Determine the [x, y] coordinate at the center of the cell enclosing the given text.  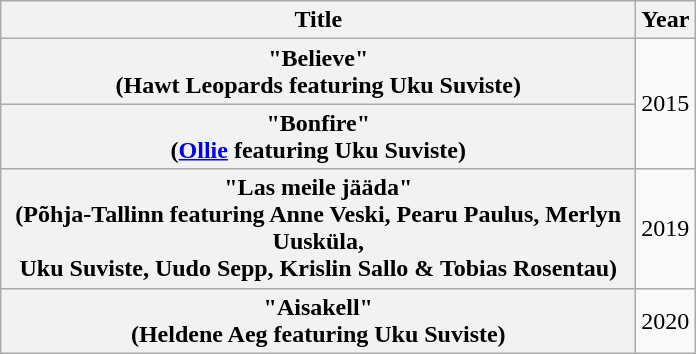
2019 [666, 228]
"Aisakell"(Heldene Aeg featuring Uku Suviste) [318, 320]
"Believe"(Hawt Leopards featuring Uku Suviste) [318, 72]
Title [318, 20]
"Bonfire"(Ollie featuring Uku Suviste) [318, 136]
2015 [666, 104]
Year [666, 20]
2020 [666, 320]
"Las meile jääda"(Põhja-Tallinn featuring Anne Veski, Pearu Paulus, Merlyn Uusküla,Uku Suviste, Uudo Sepp, Krislin Sallo & Tobias Rosentau) [318, 228]
